Scan for the cell matching the given text and deliver its (x, y) coordinate at center. 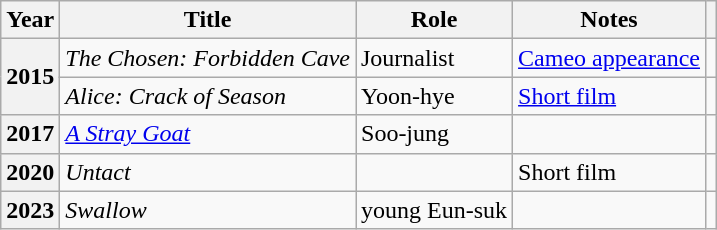
Alice: Crack of Season (208, 96)
The Chosen: Forbidden Cave (208, 58)
2017 (30, 134)
Yoon-hye (434, 96)
young Eun-suk (434, 210)
2015 (30, 77)
Title (208, 20)
A Stray Goat (208, 134)
Swallow (208, 210)
Cameo appearance (610, 58)
2020 (30, 172)
Soo-jung (434, 134)
Journalist (434, 58)
Untact (208, 172)
2023 (30, 210)
Year (30, 20)
Notes (610, 20)
Role (434, 20)
